Locate the cell with the specified text and output its [x, y] center coordinate. 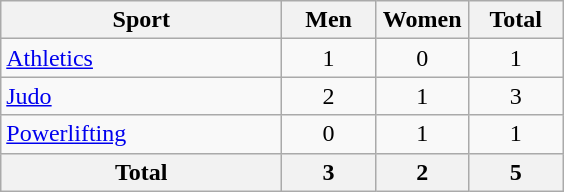
Judo [142, 96]
Powerlifting [142, 134]
Sport [142, 20]
Men [329, 20]
5 [516, 172]
Women [422, 20]
Athletics [142, 58]
